Return (X, Y) of the center of cell containing provided text 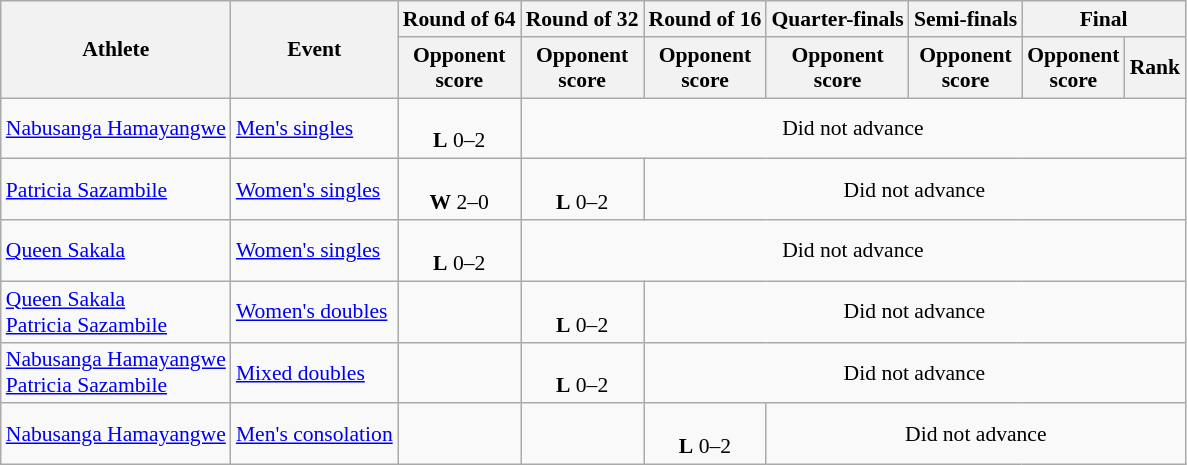
Round of 16 (706, 19)
Quarter-finals (837, 19)
Rank (1156, 68)
Final (1104, 19)
Round of 64 (460, 19)
Round of 32 (582, 19)
Queen SakalaPatricia Sazambile (116, 312)
Men's consolation (314, 434)
Women's doubles (314, 312)
Mixed doubles (314, 372)
Athlete (116, 50)
Semi-finals (966, 19)
Queen Sakala (116, 250)
Nabusanga HamayangwePatricia Sazambile (116, 372)
W 2–0 (460, 190)
Men's singles (314, 128)
Patricia Sazambile (116, 190)
Event (314, 50)
